Detect which cell encompasses the target text, then output its [X, Y] center coordinate. 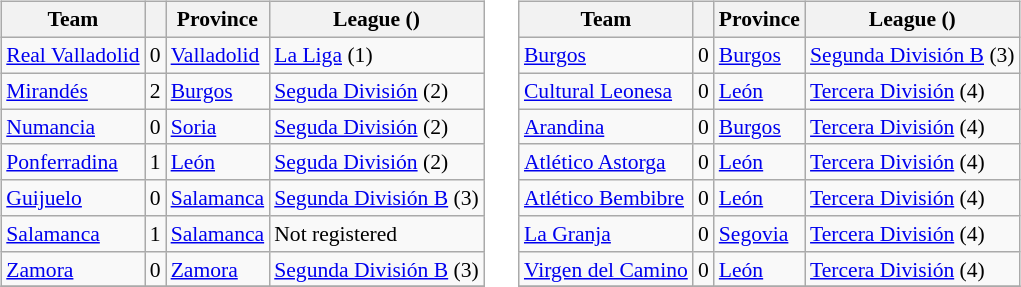
Mirandés [72, 91]
Valladolid [218, 55]
Atlético Astorga [606, 162]
Numancia [72, 127]
Not registered [376, 234]
2 [156, 91]
La Liga (1) [376, 55]
Ponferradina [72, 162]
Segovia [760, 234]
Soria [218, 127]
Cultural Leonesa [606, 91]
La Granja [606, 234]
Atlético Bembibre [606, 198]
Arandina [606, 127]
Virgen del Camino [606, 269]
Guijuelo [72, 198]
Real Valladolid [72, 55]
